Provide the [x, y] coordinate of the cell's center where the given text is located.  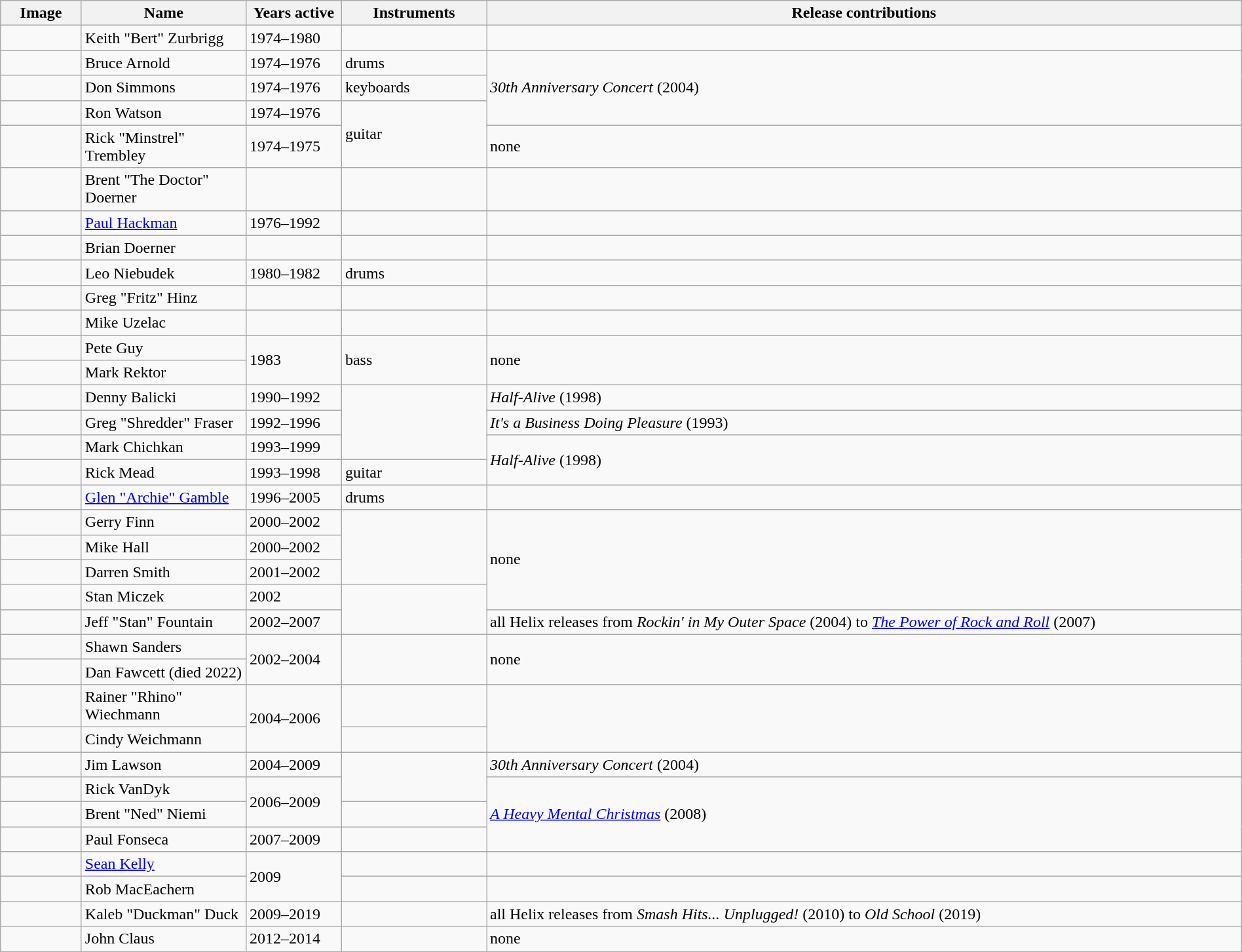
Instruments [414, 13]
2002 [293, 597]
Brent "The Doctor" Doerner [164, 189]
It's a Business Doing Pleasure (1993) [863, 423]
all Helix releases from Smash Hits... Unplugged! (2010) to Old School (2019) [863, 914]
Rick Mead [164, 472]
Gerry Finn [164, 522]
Mark Rektor [164, 373]
1983 [293, 360]
Mark Chichkan [164, 447]
Stan Miczek [164, 597]
2009 [293, 877]
1974–1975 [293, 147]
2004–2006 [293, 718]
1992–1996 [293, 423]
Rick "Minstrel" Trembley [164, 147]
2006–2009 [293, 802]
Dan Fawcett (died 2022) [164, 672]
Kaleb "Duckman" Duck [164, 914]
Paul Hackman [164, 223]
Jeff "Stan" Fountain [164, 622]
Rob MacEachern [164, 889]
Cindy Weichmann [164, 739]
Mike Hall [164, 547]
1980–1982 [293, 273]
Brian Doerner [164, 248]
1976–1992 [293, 223]
Jim Lawson [164, 765]
2002–2004 [293, 659]
Keith "Bert" Zurbrigg [164, 38]
2007–2009 [293, 839]
John Claus [164, 939]
2009–2019 [293, 914]
1996–2005 [293, 497]
Rick VanDyk [164, 790]
2004–2009 [293, 765]
Rainer "Rhino" Wiechmann [164, 705]
2002–2007 [293, 622]
Years active [293, 13]
1990–1992 [293, 398]
Denny Balicki [164, 398]
1993–1999 [293, 447]
bass [414, 360]
Greg "Fritz" Hinz [164, 297]
2012–2014 [293, 939]
1993–1998 [293, 472]
Greg "Shredder" Fraser [164, 423]
Image [41, 13]
all Helix releases from Rockin' in My Outer Space (2004) to The Power of Rock and Roll (2007) [863, 622]
A Heavy Mental Christmas (2008) [863, 814]
Shawn Sanders [164, 647]
Don Simmons [164, 88]
Mike Uzelac [164, 322]
Darren Smith [164, 572]
Brent "Ned" Niemi [164, 814]
Ron Watson [164, 113]
Sean Kelly [164, 864]
Name [164, 13]
1974–1980 [293, 38]
keyboards [414, 88]
2001–2002 [293, 572]
Paul Fonseca [164, 839]
Glen "Archie" Gamble [164, 497]
Leo Niebudek [164, 273]
Release contributions [863, 13]
Bruce Arnold [164, 63]
Pete Guy [164, 348]
